From the cell containing the given text, extract its center point as [x, y] coordinate. 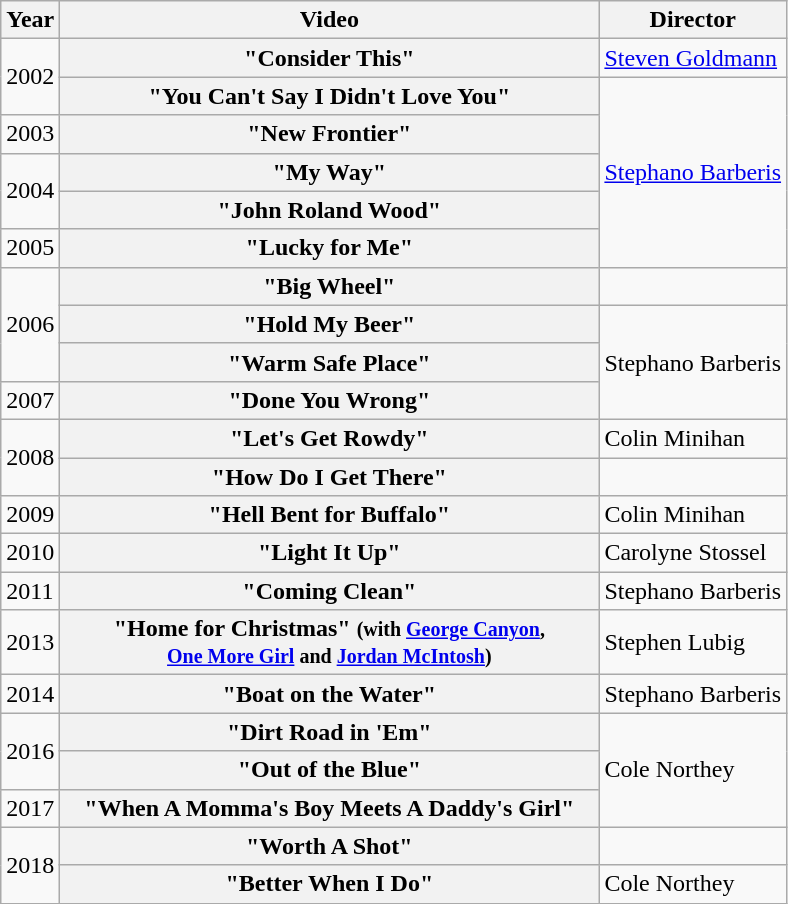
"Boat on the Water" [330, 694]
Carolyne Stossel [693, 553]
2018 [30, 865]
2014 [30, 694]
2004 [30, 191]
"Consider This" [330, 58]
"Coming Clean" [330, 591]
"Light It Up" [330, 553]
2010 [30, 553]
"You Can't Say I Didn't Love You" [330, 96]
"When A Momma's Boy Meets A Daddy's Girl" [330, 808]
"John Roland Wood" [330, 210]
2007 [30, 400]
Year [30, 20]
"Big Wheel" [330, 286]
"How Do I Get There" [330, 477]
"New Frontier" [330, 134]
2003 [30, 134]
2017 [30, 808]
"Home for Christmas" (with George Canyon,One More Girl and Jordan McIntosh) [330, 642]
Video [330, 20]
2002 [30, 77]
"Hell Bent for Buffalo" [330, 515]
2016 [30, 751]
"Dirt Road in 'Em" [330, 732]
"Worth A Shot" [330, 846]
"Out of the Blue" [330, 770]
2006 [30, 324]
"Lucky for Me" [330, 248]
2013 [30, 642]
"Done You Wrong" [330, 400]
"Let's Get Rowdy" [330, 438]
2009 [30, 515]
"Hold My Beer" [330, 324]
"Warm Safe Place" [330, 362]
"Better When I Do" [330, 884]
Stephen Lubig [693, 642]
2011 [30, 591]
Director [693, 20]
Steven Goldmann [693, 58]
"My Way" [330, 172]
2008 [30, 457]
2005 [30, 248]
